Pinpoint the cell where the given text exists, returning its [X, Y] midpoint coordinate. 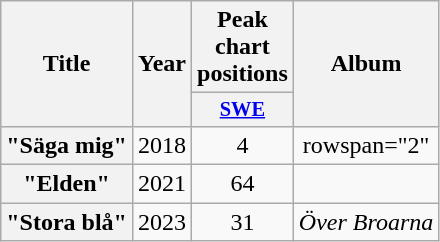
Album [366, 64]
64 [243, 184]
4 [243, 145]
Title [67, 64]
2021 [162, 184]
"Elden" [67, 184]
Year [162, 64]
2023 [162, 222]
"Stora blå" [67, 222]
31 [243, 222]
rowspan="2" [366, 145]
SWE [243, 110]
2018 [162, 145]
"Säga mig" [67, 145]
Peak chart positions [243, 47]
Över Broarna [366, 222]
